Output the (X, Y) coordinate of the center of the cell containing the given text.  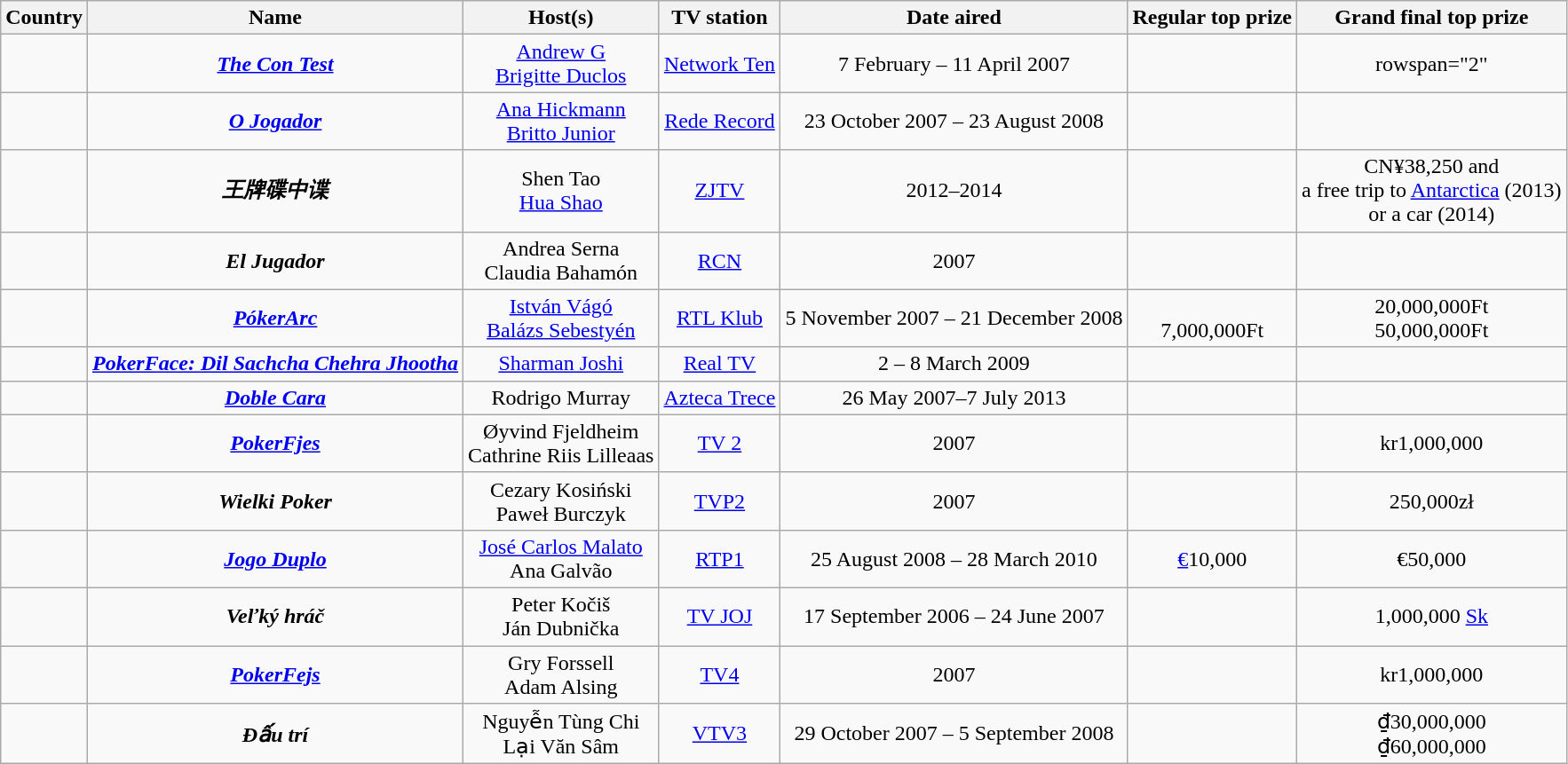
Country (44, 18)
ZJTV (719, 191)
The Con Test (275, 64)
Host(s) (561, 18)
€10,000 (1213, 559)
2012–2014 (954, 191)
José Carlos MalatoAna Galvão (561, 559)
O Jogador (275, 121)
TV station (719, 18)
17 September 2006 – 24 June 2007 (954, 616)
TVP2 (719, 500)
PokerFace: Dil Sachcha Chehra Jhootha (275, 364)
Name (275, 18)
Veľký hráč (275, 616)
Øyvind FjeldheimCathrine Riis Lilleaas (561, 444)
PókerArc (275, 318)
Đấu trí (275, 734)
Gry ForssellAdam Alsing (561, 674)
VTV3 (719, 734)
PokerFjes (275, 444)
250,000zł (1432, 500)
Ana HickmannBritto Junior (561, 121)
TV4 (719, 674)
Shen TaoHua Shao (561, 191)
Nguyễn Tùng Chi Lại Văn Sâm (561, 734)
István VágóBalázs Sebestyén (561, 318)
Peter KočišJán Dubnička (561, 616)
Andrea SernaClaudia Bahamón (561, 261)
2 – 8 March 2009 (954, 364)
El Jugador (275, 261)
RTL Klub (719, 318)
5 November 2007 – 21 December 2008 (954, 318)
RCN (719, 261)
PokerFejs (275, 674)
29 October 2007 – 5 September 2008 (954, 734)
Azteca Trece (719, 398)
CN¥38,250 anda free trip to Antarctica (2013)or a car (2014) (1432, 191)
Rede Record (719, 121)
Andrew GBrigitte Duclos (561, 64)
TV 2 (719, 444)
王牌碟中谍 (275, 191)
Jogo Duplo (275, 559)
rowspan="2" (1432, 64)
₫30,000,000 ₫60,000,000 (1432, 734)
TV JOJ (719, 616)
7 February – 11 April 2007 (954, 64)
Grand final top prize (1432, 18)
7,000,000Ft (1213, 318)
Cezary KosińskiPaweł Burczyk (561, 500)
RTP1 (719, 559)
Wielki Poker (275, 500)
25 August 2008 – 28 March 2010 (954, 559)
Date aired (954, 18)
20,000,000Ft50,000,000Ft (1432, 318)
Rodrigo Murray (561, 398)
1,000,000 Sk (1432, 616)
Real TV (719, 364)
Doble Cara (275, 398)
23 October 2007 – 23 August 2008 (954, 121)
Network Ten (719, 64)
Sharman Joshi (561, 364)
26 May 2007–7 July 2013 (954, 398)
Regular top prize (1213, 18)
€50,000 (1432, 559)
